Provide the [X, Y] coordinate of the cell's center where the given text is located.  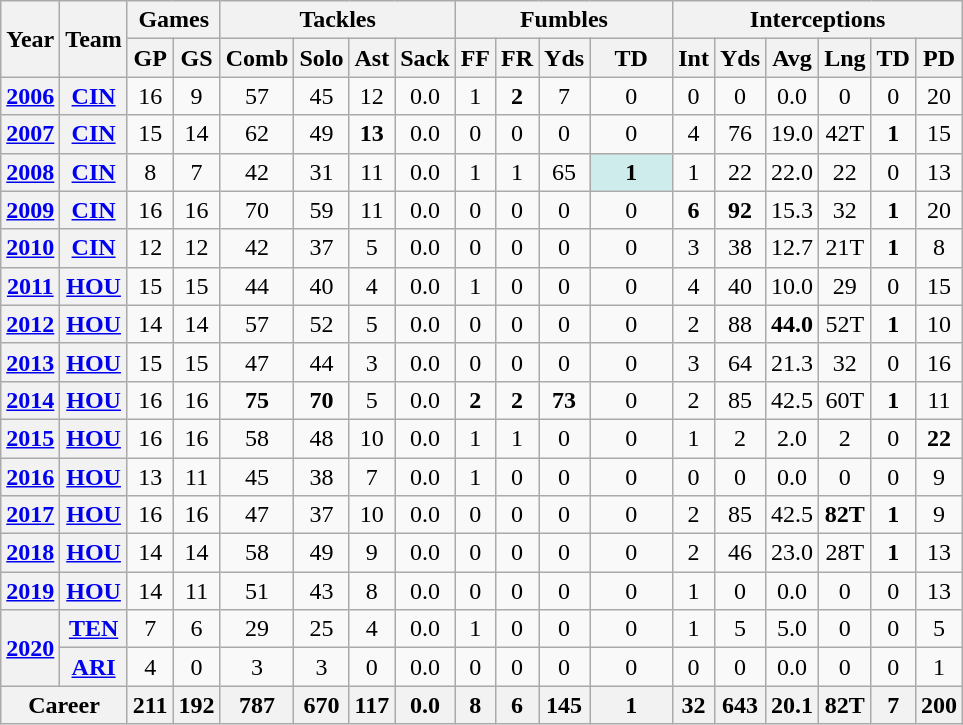
52 [322, 324]
51 [257, 591]
117 [372, 705]
Fumbles [564, 20]
2013 [30, 362]
Avg [792, 58]
44.0 [792, 324]
2020 [30, 648]
2012 [30, 324]
22.0 [792, 172]
73 [564, 400]
FR [518, 58]
2017 [30, 515]
2016 [30, 477]
Solo [322, 58]
Career [64, 705]
59 [322, 210]
15.3 [792, 210]
2008 [30, 172]
2015 [30, 438]
Lng [845, 58]
2007 [30, 134]
46 [740, 553]
2.0 [792, 438]
211 [150, 705]
2010 [30, 248]
5.0 [792, 629]
192 [196, 705]
19.0 [792, 134]
2011 [30, 286]
Ast [372, 58]
787 [257, 705]
FF [475, 58]
75 [257, 400]
25 [322, 629]
20.1 [792, 705]
2014 [30, 400]
PD [938, 58]
28T [845, 553]
60T [845, 400]
10.0 [792, 286]
TEN [94, 629]
52T [845, 324]
Games [174, 20]
2006 [30, 96]
43 [322, 591]
2009 [30, 210]
GP [150, 58]
48 [322, 438]
42T [845, 134]
670 [322, 705]
Team [94, 39]
31 [322, 172]
12.7 [792, 248]
200 [938, 705]
21.3 [792, 362]
2018 [30, 553]
GS [196, 58]
64 [740, 362]
643 [740, 705]
23.0 [792, 553]
92 [740, 210]
Sack [425, 58]
ARI [94, 667]
88 [740, 324]
2019 [30, 591]
21T [845, 248]
Comb [257, 58]
62 [257, 134]
Interceptions [818, 20]
76 [740, 134]
Tackles [338, 20]
145 [564, 705]
Int [694, 58]
Year [30, 39]
65 [564, 172]
